Extract the [X, Y] coordinate from the center of the cell holding the provided text.  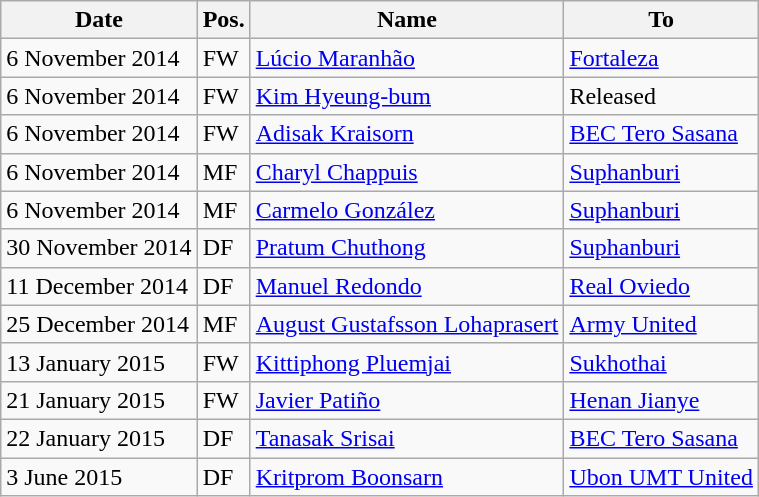
Javier Patiño [407, 400]
To [662, 20]
Tanasak Srisai [407, 438]
Sukhothai [662, 362]
Charyl Chappuis [407, 172]
Carmelo González [407, 210]
Henan Jianye [662, 400]
Date [99, 20]
13 January 2015 [99, 362]
11 December 2014 [99, 286]
August Gustafsson Lohaprasert [407, 324]
25 December 2014 [99, 324]
Real Oviedo [662, 286]
Name [407, 20]
Army United [662, 324]
Released [662, 96]
Pratum Chuthong [407, 248]
Fortaleza [662, 58]
3 June 2015 [99, 477]
Kim Hyeung-bum [407, 96]
Kittiphong Pluemjai [407, 362]
21 January 2015 [99, 400]
30 November 2014 [99, 248]
Kritprom Boonsarn [407, 477]
Pos. [224, 20]
22 January 2015 [99, 438]
Adisak Kraisorn [407, 134]
Ubon UMT United [662, 477]
Lúcio Maranhão [407, 58]
Manuel Redondo [407, 286]
